Search for the cell housing the specified text and yield its (X, Y) center coordinate. 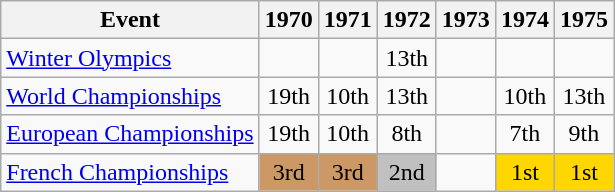
World Championships (130, 96)
1972 (406, 20)
9th (584, 134)
1974 (524, 20)
1971 (348, 20)
French Championships (130, 172)
Event (130, 20)
1973 (466, 20)
2nd (406, 172)
European Championships (130, 134)
8th (406, 134)
1975 (584, 20)
1970 (288, 20)
7th (524, 134)
Winter Olympics (130, 58)
